Search for the cell housing the specified text and yield its (x, y) center coordinate. 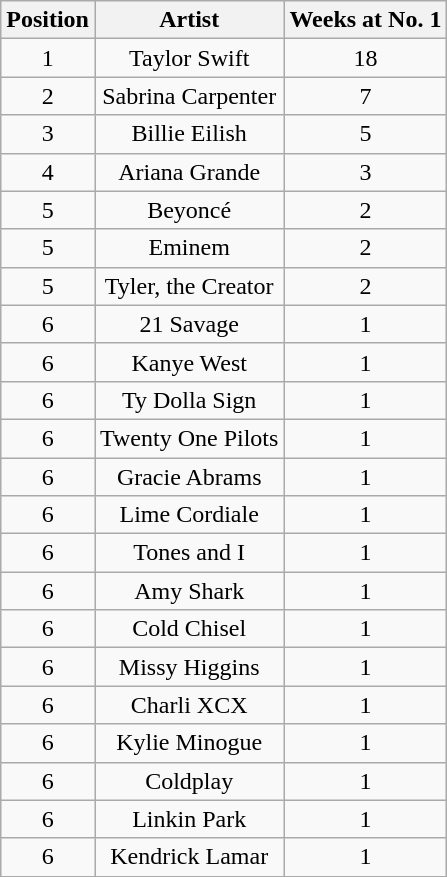
Amy Shark (188, 591)
Coldplay (188, 781)
Gracie Abrams (188, 477)
Linkin Park (188, 819)
Cold Chisel (188, 629)
Kendrick Lamar (188, 857)
Beyoncé (188, 210)
Kylie Minogue (188, 743)
Twenty One Pilots (188, 438)
Lime Cordiale (188, 515)
Billie Eilish (188, 134)
4 (48, 172)
Sabrina Carpenter (188, 96)
Taylor Swift (188, 58)
Ty Dolla Sign (188, 400)
Missy Higgins (188, 667)
Artist (188, 20)
Weeks at No. 1 (366, 20)
Tyler, the Creator (188, 286)
Kanye West (188, 362)
Position (48, 20)
Eminem (188, 248)
7 (366, 96)
21 Savage (188, 324)
Ariana Grande (188, 172)
Charli XCX (188, 705)
18 (366, 58)
Tones and I (188, 553)
